Search for the cell housing the specified text and yield its (x, y) center coordinate. 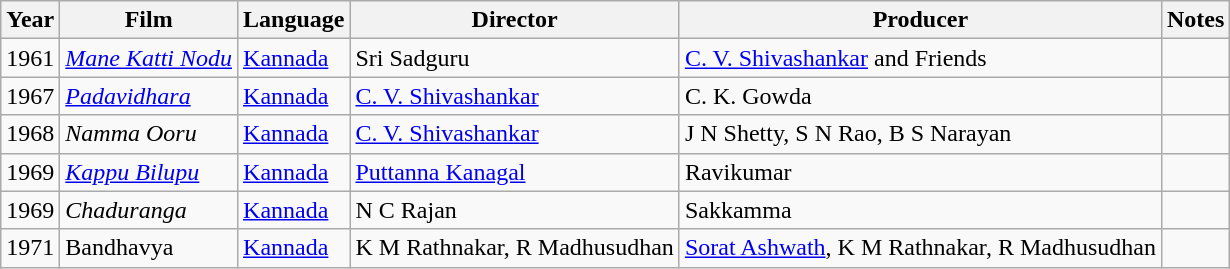
N C Rajan (514, 210)
C. K. Gowda (920, 96)
Kappu Bilupu (149, 172)
Namma Ooru (149, 134)
Ravikumar (920, 172)
Language (294, 20)
1968 (30, 134)
Sorat Ashwath, K M Rathnakar, R Madhusudhan (920, 248)
Sakkamma (920, 210)
Year (30, 20)
C. V. Shivashankar and Friends (920, 58)
Director (514, 20)
Producer (920, 20)
1967 (30, 96)
Puttanna Kanagal (514, 172)
Chaduranga (149, 210)
1971 (30, 248)
Mane Katti Nodu (149, 58)
Bandhavya (149, 248)
Film (149, 20)
Notes (1195, 20)
Sri Sadguru (514, 58)
Padavidhara (149, 96)
1961 (30, 58)
K M Rathnakar, R Madhusudhan (514, 248)
J N Shetty, S N Rao, B S Narayan (920, 134)
